Search for the cell housing the specified text and yield its (X, Y) center coordinate. 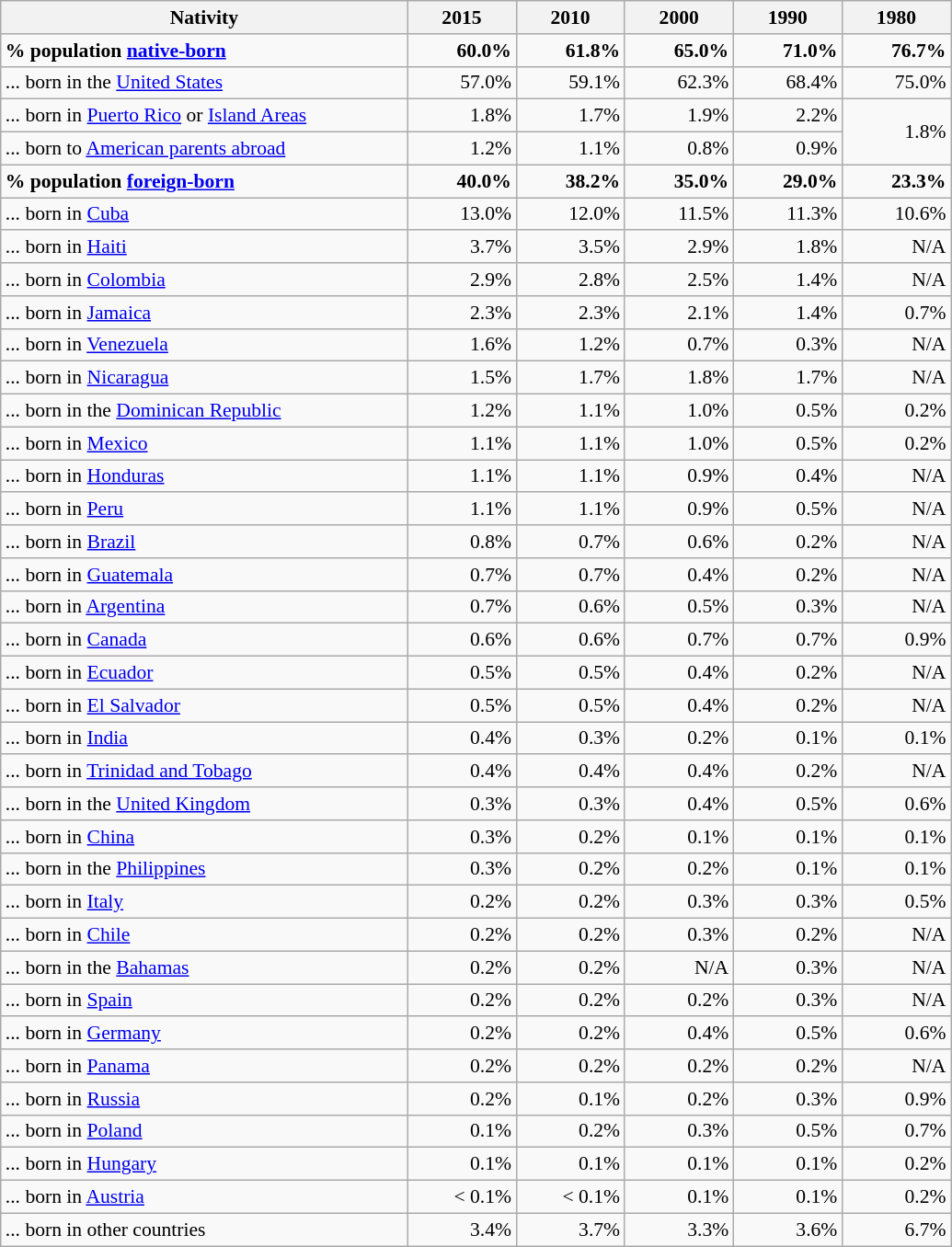
... born in the United States (204, 83)
23.3% (896, 181)
13.0% (462, 214)
2000 (679, 17)
1980 (896, 17)
2.8% (570, 280)
... born in Nicaragua (204, 378)
... born in India (204, 738)
... born in Honduras (204, 476)
29.0% (787, 181)
68.4% (787, 83)
10.6% (896, 214)
1.6% (462, 345)
... born in Austria (204, 1197)
... born in Chile (204, 935)
% population foreign-born (204, 181)
57.0% (462, 83)
... born in Germany (204, 1034)
40.0% (462, 181)
... born in Cuba (204, 214)
... born in Venezuela (204, 345)
... born in Italy (204, 902)
... born in China (204, 837)
62.3% (679, 83)
2.5% (679, 280)
6.7% (896, 1230)
2010 (570, 17)
... born in Argentina (204, 607)
... born in the Bahamas (204, 967)
... born in Panama (204, 1066)
... born in the Philippines (204, 869)
11.5% (679, 214)
% population native-born (204, 51)
... born in Jamaica (204, 313)
... born in the United Kingdom (204, 804)
76.7% (896, 51)
3.5% (570, 247)
12.0% (570, 214)
... born in El Salvador (204, 705)
... born in Guatemala (204, 575)
2.1% (679, 313)
3.6% (787, 1230)
... born in Puerto Rico or Island Areas (204, 116)
... born in Ecuador (204, 673)
... born in Poland (204, 1131)
... born in Colombia (204, 280)
75.0% (896, 83)
... born in Trinidad and Tobago (204, 772)
1990 (787, 17)
2015 (462, 17)
59.1% (570, 83)
1.9% (679, 116)
35.0% (679, 181)
... born in the Dominican Republic (204, 411)
71.0% (787, 51)
... born in other countries (204, 1230)
3.3% (679, 1230)
... born in Peru (204, 509)
2.2% (787, 116)
... born in Russia (204, 1099)
Nativity (204, 17)
1.5% (462, 378)
61.8% (570, 51)
3.4% (462, 1230)
... born in Canada (204, 640)
65.0% (679, 51)
38.2% (570, 181)
... born to American parents abroad (204, 149)
... born in Mexico (204, 443)
60.0% (462, 51)
... born in Haiti (204, 247)
... born in Spain (204, 1001)
... born in Brazil (204, 542)
11.3% (787, 214)
... born in Hungary (204, 1164)
